Extract the [X, Y] coordinate from the center of the cell holding the provided text.  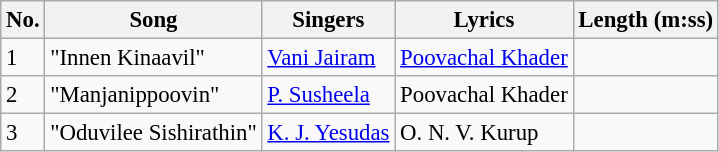
"Innen Kinaavil" [154, 58]
No. [23, 20]
Length (m:ss) [646, 20]
Lyrics [484, 20]
1 [23, 58]
3 [23, 133]
"Oduvilee Sishirathin" [154, 133]
Vani Jairam [328, 58]
"Manjanippoovin" [154, 95]
Singers [328, 20]
K. J. Yesudas [328, 133]
2 [23, 95]
P. Susheela [328, 95]
O. N. V. Kurup [484, 133]
Song [154, 20]
